Find where the given text appears and provide that cell's center as [x, y] coordinate. 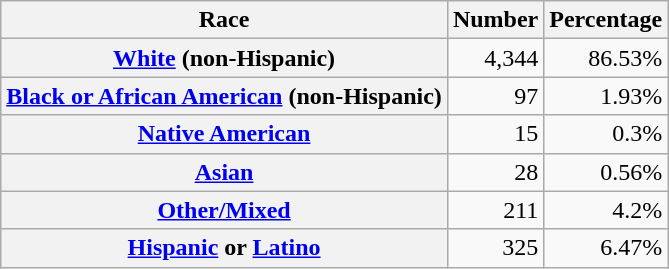
4.2% [606, 210]
325 [495, 248]
Asian [224, 172]
15 [495, 134]
0.56% [606, 172]
Number [495, 20]
Race [224, 20]
Hispanic or Latino [224, 248]
Black or African American (non-Hispanic) [224, 96]
4,344 [495, 58]
211 [495, 210]
White (non-Hispanic) [224, 58]
Percentage [606, 20]
0.3% [606, 134]
1.93% [606, 96]
86.53% [606, 58]
28 [495, 172]
Native American [224, 134]
97 [495, 96]
Other/Mixed [224, 210]
6.47% [606, 248]
